Find where the given text appears and provide that cell's center as (X, Y) coordinate. 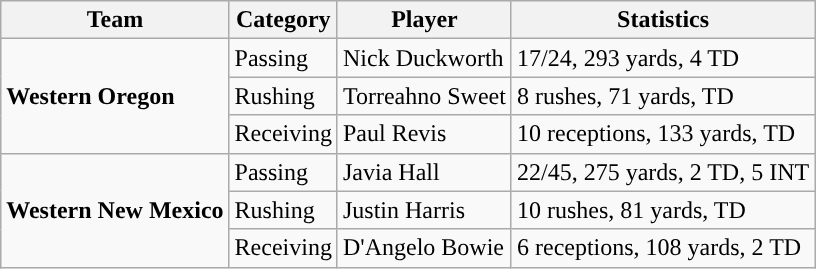
Team (115, 20)
10 rushes, 81 yards, TD (662, 210)
10 receptions, 133 yards, TD (662, 134)
Justin Harris (424, 210)
Western New Mexico (115, 210)
Torreahno Sweet (424, 96)
8 rushes, 71 yards, TD (662, 96)
17/24, 293 yards, 4 TD (662, 58)
Category (283, 20)
Javia Hall (424, 172)
Nick Duckworth (424, 58)
Statistics (662, 20)
Paul Revis (424, 134)
22/45, 275 yards, 2 TD, 5 INT (662, 172)
Player (424, 20)
D'Angelo Bowie (424, 248)
6 receptions, 108 yards, 2 TD (662, 248)
Western Oregon (115, 96)
